Detect which cell encompasses the target text, then output its [X, Y] center coordinate. 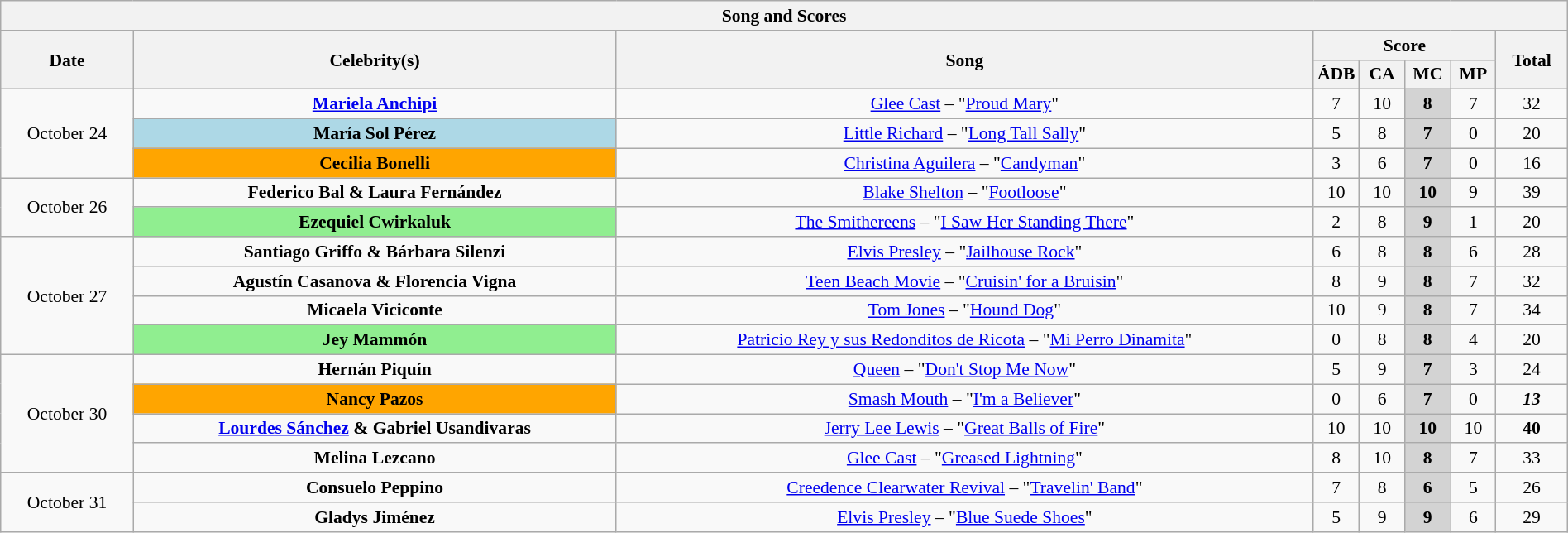
MP [1474, 74]
Patricio Rey y sus Redonditos de Ricota – "Mi Perro Dinamita" [964, 340]
Santiago Griffo & Bárbara Silenzi [375, 252]
33 [1532, 459]
Jey Mammón [375, 340]
Gladys Jiménez [375, 517]
Jerry Lee Lewis – "Great Balls of Fire" [964, 429]
Date [67, 60]
24 [1532, 370]
Song and Scores [784, 16]
October 26 [67, 207]
Consuelo Peppino [375, 487]
October 31 [67, 502]
Song [964, 60]
2 [1336, 223]
1 [1474, 223]
The Smithereens – "I Saw Her Standing There" [964, 223]
ÁDB [1336, 74]
Blake Shelton – "Footloose" [964, 193]
39 [1532, 193]
29 [1532, 517]
Smash Mouth – "I'm a Believer" [964, 399]
Ezequiel Cwirkaluk [375, 223]
October 24 [67, 134]
26 [1532, 487]
Hernán Piquín [375, 370]
Celebrity(s) [375, 60]
CA [1383, 74]
October 30 [67, 414]
Christina Aguilera – "Candyman" [964, 163]
Melina Lezcano [375, 459]
Creedence Clearwater Revival – "Travelin' Band" [964, 487]
Lourdes Sánchez & Gabriel Usandivaras [375, 429]
34 [1532, 310]
Glee Cast – "Proud Mary" [964, 104]
Nancy Pazos [375, 399]
Cecilia Bonelli [375, 163]
Agustín Casanova & Florencia Vigna [375, 281]
4 [1474, 340]
Elvis Presley – "Blue Suede Shoes" [964, 517]
MC [1427, 74]
Micaela Viciconte [375, 310]
13 [1532, 399]
Federico Bal & Laura Fernández [375, 193]
Glee Cast – "Greased Lightning" [964, 459]
Queen – "Don't Stop Me Now" [964, 370]
María Sol Pérez [375, 134]
October 27 [67, 295]
16 [1532, 163]
Elvis Presley – "Jailhouse Rock" [964, 252]
Mariela Anchipi [375, 104]
40 [1532, 429]
Total [1532, 60]
28 [1532, 252]
Tom Jones – "Hound Dog" [964, 310]
Teen Beach Movie – "Cruisin' for a Bruisin" [964, 281]
Score [1404, 46]
Little Richard – "Long Tall Sally" [964, 134]
